Find where the given text appears and provide that cell's center as (x, y) coordinate. 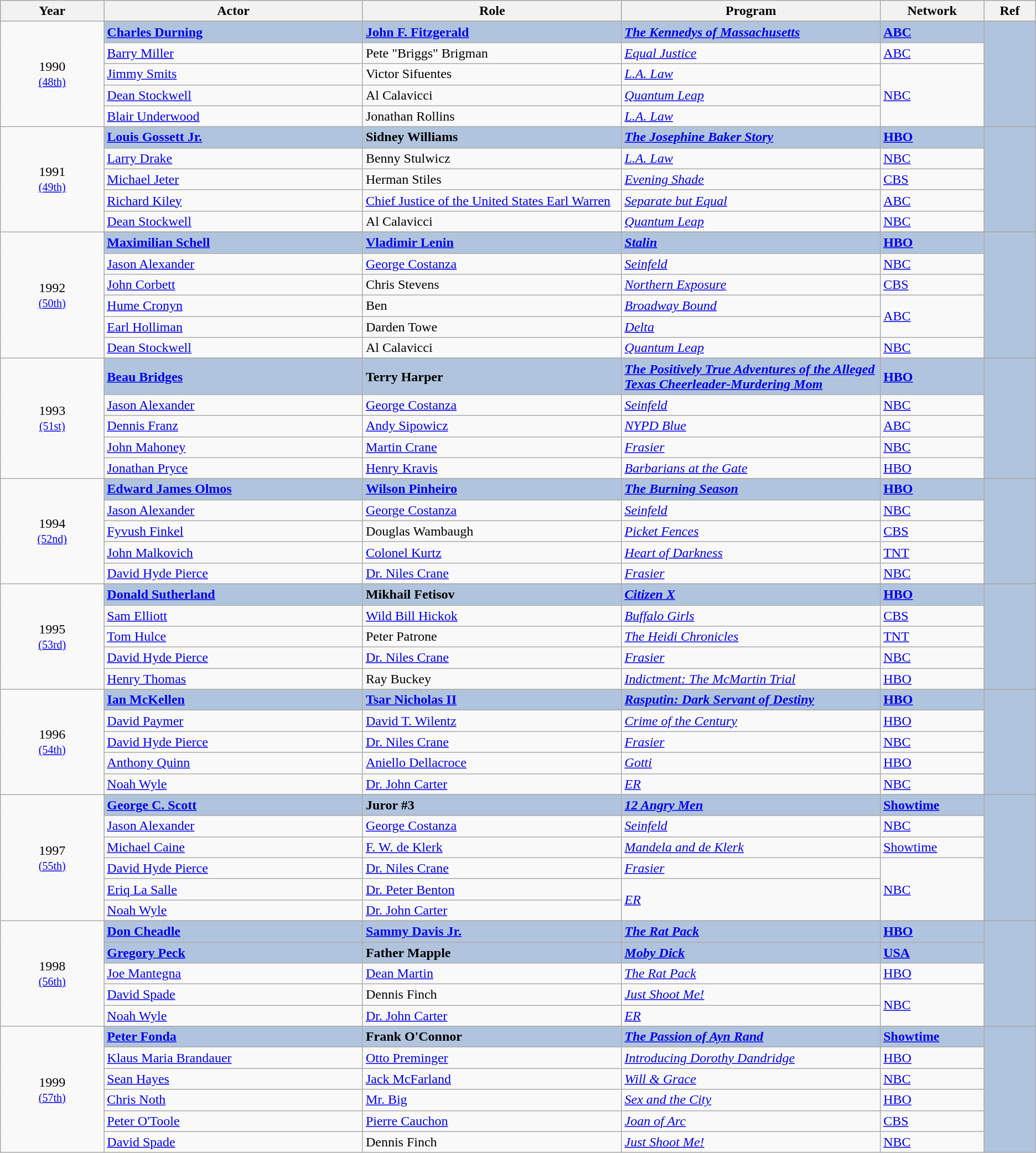
Broadway Bound (751, 306)
The Passion of Ayn Rand (751, 1037)
Dean Martin (492, 974)
Northern Exposure (751, 285)
1990 (48th) (52, 74)
1995 (53rd) (52, 636)
Jack McFarland (492, 1079)
Hume Cronyn (234, 306)
John Corbett (234, 285)
Ray Buckey (492, 679)
Vladimir Lenin (492, 242)
Actor (234, 11)
Sean Hayes (234, 1079)
Mikhail Fetisov (492, 594)
12 Angry Men (751, 805)
Blair Underwood (234, 116)
Ref (1010, 11)
George C. Scott (234, 805)
Pete "Briggs" Brigman (492, 53)
Klaus Maria Brandauer (234, 1058)
Citizen X (751, 594)
Beau Bridges (234, 376)
Terry Harper (492, 376)
1999 (57th) (52, 1089)
The Burning Season (751, 489)
Louis Gossett Jr. (234, 137)
Wild Bill Hickok (492, 616)
Henry Thomas (234, 679)
1998 (56th) (52, 973)
Equal Justice (751, 53)
The Kennedys of Massachusetts (751, 32)
Year (52, 11)
Chris Noth (234, 1100)
Wilson Pinheiro (492, 489)
The Positively True Adventures of the Alleged Texas Cheerleader-Murdering Mom (751, 376)
Network (932, 11)
Mandela and de Klerk (751, 847)
Dennis Franz (234, 426)
Earl Holliman (234, 327)
Ben (492, 306)
Moby Dick (751, 952)
Role (492, 11)
David T. Wilentz (492, 721)
Sam Elliott (234, 616)
Peter Patrone (492, 637)
Buffalo Girls (751, 616)
Frank O'Connor (492, 1037)
Benny Stulwicz (492, 158)
The Heidi Chronicles (751, 637)
Introducing Dorothy Dandridge (751, 1058)
Pierre Cauchon (492, 1121)
Tsar Nicholas II (492, 700)
David Paymer (234, 721)
Eriq La Salle (234, 889)
Michael Jeter (234, 179)
Delta (751, 327)
Peter O'Toole (234, 1121)
Chris Stevens (492, 285)
1997 (55th) (52, 858)
NYPD Blue (751, 426)
Barbarians at the Gate (751, 468)
Anthony Quinn (234, 763)
Fyvush Finkel (234, 531)
Donald Sutherland (234, 594)
Michael Caine (234, 847)
Gotti (751, 763)
Edward James Olmos (234, 489)
John Mahoney (234, 447)
Indictment: The McMartin Trial (751, 679)
Will & Grace (751, 1079)
Henry Kravis (492, 468)
Heart of Darkness (751, 552)
Picket Fences (751, 531)
Charles Durning (234, 32)
1993 (51st) (52, 418)
Rasputin: Dark Servant of Destiny (751, 700)
Dr. Peter Benton (492, 889)
Herman Stiles (492, 179)
Mr. Big (492, 1100)
Program (751, 11)
1996 (54th) (52, 742)
Maximilian Schell (234, 242)
Martin Crane (492, 447)
Evening Shade (751, 179)
Richard Kiley (234, 200)
Darden Towe (492, 327)
Gregory Peck (234, 952)
Ian McKellen (234, 700)
John Malkovich (234, 552)
Father Mapple (492, 952)
Larry Drake (234, 158)
Aniello Dellacroce (492, 763)
Stalin (751, 242)
F. W. de Klerk (492, 847)
Sammy Davis Jr. (492, 931)
Juror #3 (492, 805)
Sidney Williams (492, 137)
Joe Mantegna (234, 974)
Jimmy Smits (234, 74)
Jonathan Rollins (492, 116)
Separate but Equal (751, 200)
Victor Sifuentes (492, 74)
Sex and the City (751, 1100)
Douglas Wambaugh (492, 531)
Peter Fonda (234, 1037)
Barry Miller (234, 53)
Crime of the Century (751, 721)
Don Cheadle (234, 931)
Colonel Kurtz (492, 552)
Otto Preminger (492, 1058)
USA (932, 952)
Joan of Arc (751, 1121)
1992 (50th) (52, 295)
The Josephine Baker Story (751, 137)
1991 (49th) (52, 179)
Jonathan Pryce (234, 468)
Chief Justice of the United States Earl Warren (492, 200)
Andy Sipowicz (492, 426)
1994 (52nd) (52, 531)
John F. Fitzgerald (492, 32)
Tom Hulce (234, 637)
